For the text-containing cell, return its midpoint in [x, y] coordinate format. 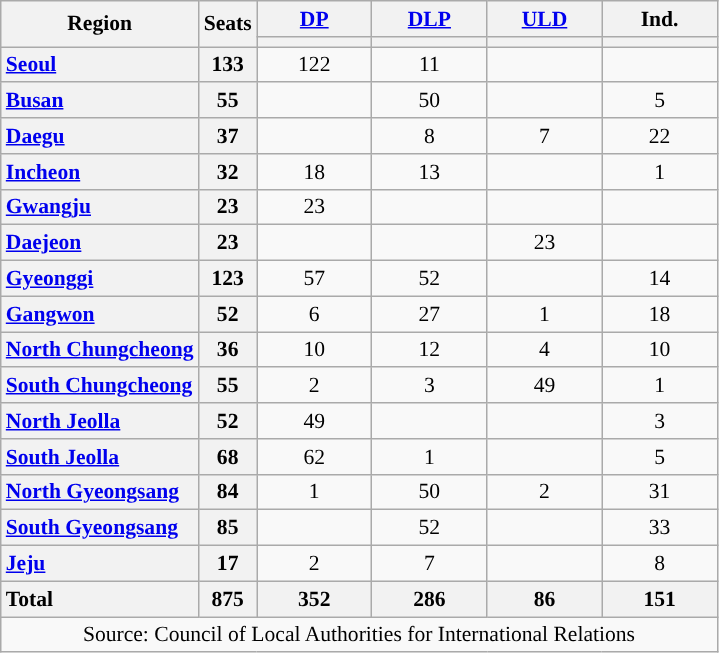
Gyeonggi [100, 279]
South Jeolla [100, 457]
62 [314, 457]
Seats [228, 24]
Source: Council of Local Authorities for International Relations [359, 635]
27 [430, 314]
57 [314, 279]
North Jeolla [100, 421]
Daejeon [100, 243]
Seoul [100, 65]
33 [660, 528]
68 [228, 457]
31 [660, 492]
32 [228, 172]
11 [430, 65]
Total [100, 599]
22 [660, 136]
122 [314, 65]
Gwangju [100, 207]
85 [228, 528]
Incheon [100, 172]
151 [660, 599]
4 [544, 350]
Jeju [100, 564]
6 [314, 314]
123 [228, 279]
Busan [100, 101]
DLP [430, 19]
14 [660, 279]
352 [314, 599]
DP [314, 19]
17 [228, 564]
36 [228, 350]
86 [544, 599]
North Chungcheong [100, 350]
37 [228, 136]
Gangwon [100, 314]
875 [228, 599]
84 [228, 492]
ULD [544, 19]
Region [100, 24]
South Chungcheong [100, 386]
Daegu [100, 136]
13 [430, 172]
Ind. [660, 19]
South Gyeongsang [100, 528]
133 [228, 65]
North Gyeongsang [100, 492]
12 [430, 350]
286 [430, 599]
